Locate the cell with the specified text and output its (x, y) center coordinate. 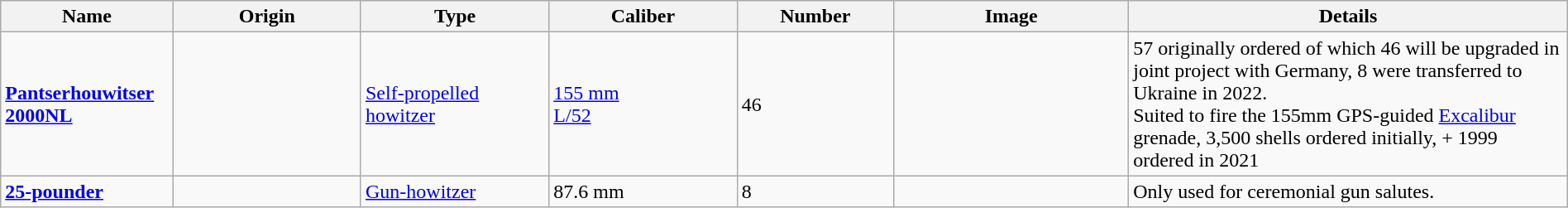
46 (815, 104)
Name (87, 17)
87.6 mm (643, 191)
Only used for ceremonial gun salutes. (1348, 191)
Origin (266, 17)
Number (815, 17)
Details (1348, 17)
Caliber (643, 17)
8 (815, 191)
Type (455, 17)
Self-propelled howitzer (455, 104)
Image (1011, 17)
Pantserhouwitser 2000NL (87, 104)
Gun-howitzer (455, 191)
25-pounder (87, 191)
155 mmL/52 (643, 104)
